From the cell containing the given text, extract its center point as [x, y] coordinate. 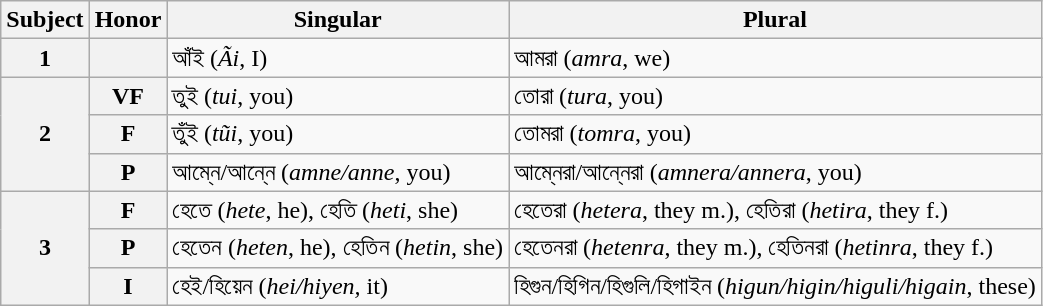
আম্নে/আন্নে (amne/anne, you) [338, 172]
তুই (tui, you) [338, 96]
3 [45, 248]
আম্নেরা/আন্নেরা (amnera/annera, you) [776, 172]
Plural [776, 20]
হেতেরা (hetera, they m.), হেতিরা (hetira, they f.) [776, 210]
Singular [338, 20]
তুঁই (tũi, you) [338, 134]
আমরা (amra, we) [776, 58]
Honor [128, 20]
আঁই (Ãi, I) [338, 58]
তোরা (tura, you) [776, 96]
2 [45, 134]
হেতেন (heten, he), হেতিন (hetin, she) [338, 248]
I [128, 286]
হিগুন/হিগিন/হিগুলি/হিগাইন (higun/higin/higuli/higain, these) [776, 286]
1 [45, 58]
Subject [45, 20]
হেই/হিয়েন (hei/hiyen, it) [338, 286]
হেতেনরা (hetenra, they m.), হেতিনরা (hetinra, they f.) [776, 248]
হেতে (hete, he), হেতি (heti, she) [338, 210]
তোমরা (tomra, you) [776, 134]
VF [128, 96]
